For the text-containing cell, return its midpoint in [X, Y] coordinate format. 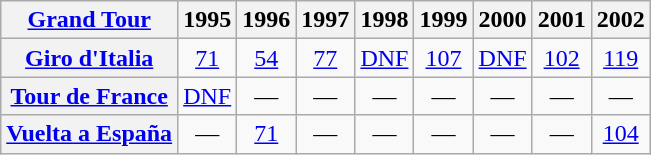
77 [326, 58]
1998 [384, 20]
1995 [208, 20]
2001 [562, 20]
2002 [620, 20]
Tour de France [90, 96]
Vuelta a España [90, 134]
54 [266, 58]
2000 [502, 20]
119 [620, 58]
Grand Tour [90, 20]
1997 [326, 20]
104 [620, 134]
102 [562, 58]
1999 [444, 20]
107 [444, 58]
Giro d'Italia [90, 58]
1996 [266, 20]
